Locate the cell with the specified text and output its (x, y) center coordinate. 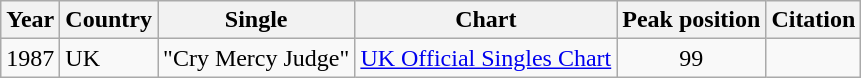
UK (109, 58)
"Cry Mercy Judge" (256, 58)
99 (692, 58)
Year (30, 20)
Country (109, 20)
UK Official Singles Chart (486, 58)
Peak position (692, 20)
Single (256, 20)
Chart (486, 20)
Citation (814, 20)
1987 (30, 58)
